Locate the cell with the specified text and output its [X, Y] center coordinate. 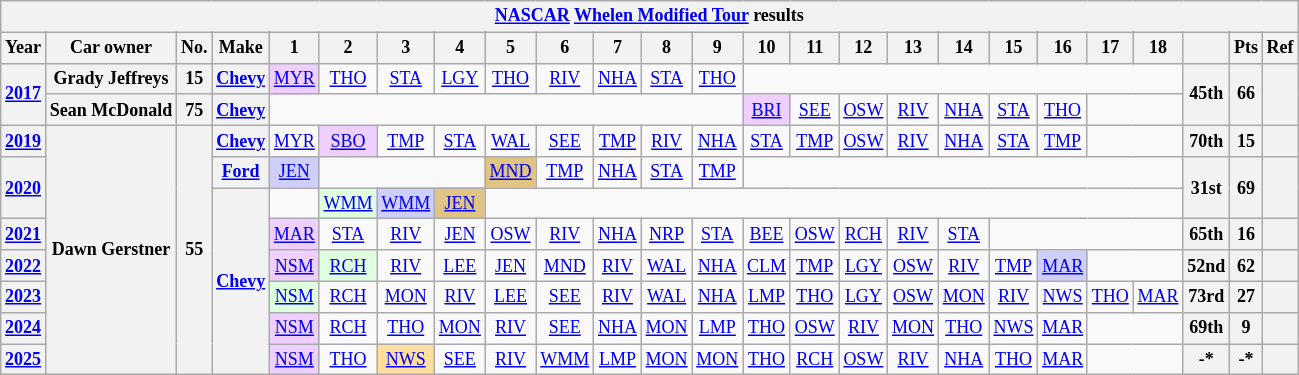
Car owner [110, 48]
NRP [666, 234]
10 [767, 48]
BRI [767, 110]
2021 [24, 234]
Year [24, 48]
2019 [24, 140]
31st [1206, 188]
5 [510, 48]
3 [406, 48]
2 [348, 48]
7 [618, 48]
13 [914, 48]
11 [814, 48]
18 [1158, 48]
2023 [24, 296]
70th [1206, 140]
27 [1246, 296]
Dawn Gerstner [110, 250]
14 [964, 48]
SBO [348, 140]
65th [1206, 234]
Pts [1246, 48]
2022 [24, 266]
2020 [24, 188]
BEE [767, 234]
8 [666, 48]
55 [194, 250]
Grady Jeffreys [110, 78]
75 [194, 110]
73rd [1206, 296]
Ref [1280, 48]
No. [194, 48]
NASCAR Whelen Modified Tour results [650, 16]
2024 [24, 328]
Sean McDonald [110, 110]
69 [1246, 188]
Make [241, 48]
66 [1246, 94]
2017 [24, 94]
1 [294, 48]
6 [565, 48]
52nd [1206, 266]
62 [1246, 266]
69th [1206, 328]
4 [460, 48]
Ford [241, 172]
12 [864, 48]
17 [1110, 48]
2025 [24, 360]
CLM [767, 266]
45th [1206, 94]
